Detect which cell encompasses the target text, then output its [x, y] center coordinate. 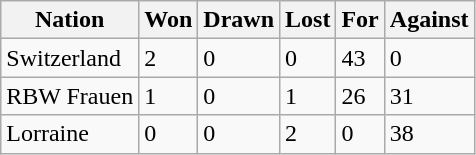
Drawn [239, 20]
26 [360, 96]
Lost [308, 20]
RBW Frauen [70, 96]
31 [429, 96]
Nation [70, 20]
Lorraine [70, 134]
Won [168, 20]
Switzerland [70, 58]
38 [429, 134]
Against [429, 20]
43 [360, 58]
For [360, 20]
